Locate the cell with the specified text and output its [X, Y] center coordinate. 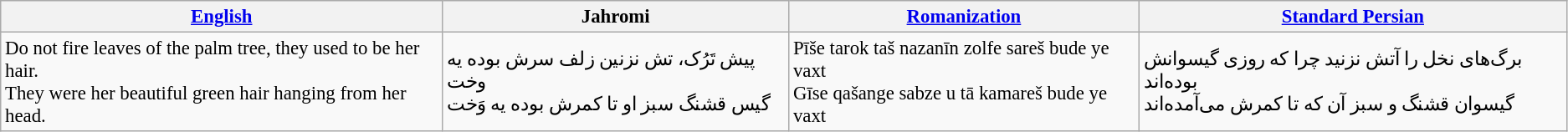
پیش تَرُک، تش نزنین زلف سرش بوده یه وختگیس قشنگ سبز او تا کمرش بوده یه وَخت [616, 82]
Do not fire leaves of the palm tree, they used to be her hair.They were her beautiful green hair hanging from her head. [222, 82]
Jahromi [616, 17]
برگ‌های نخل را آتش نزنید چرا که روزی گیسوانش بوده‌اندگیسوان قشنگ و سبز آن که تا کمرش می‌آمده‌اند [1352, 82]
Standard Persian [1352, 17]
Romanization [964, 17]
English [222, 17]
Pīše tarok taš nazanīn zolfe sareš bude ye vaxtGīse qašange sabze u tā kamareš bude ye vaxt [964, 82]
